Locate the cell with the specified text and output its (x, y) center coordinate. 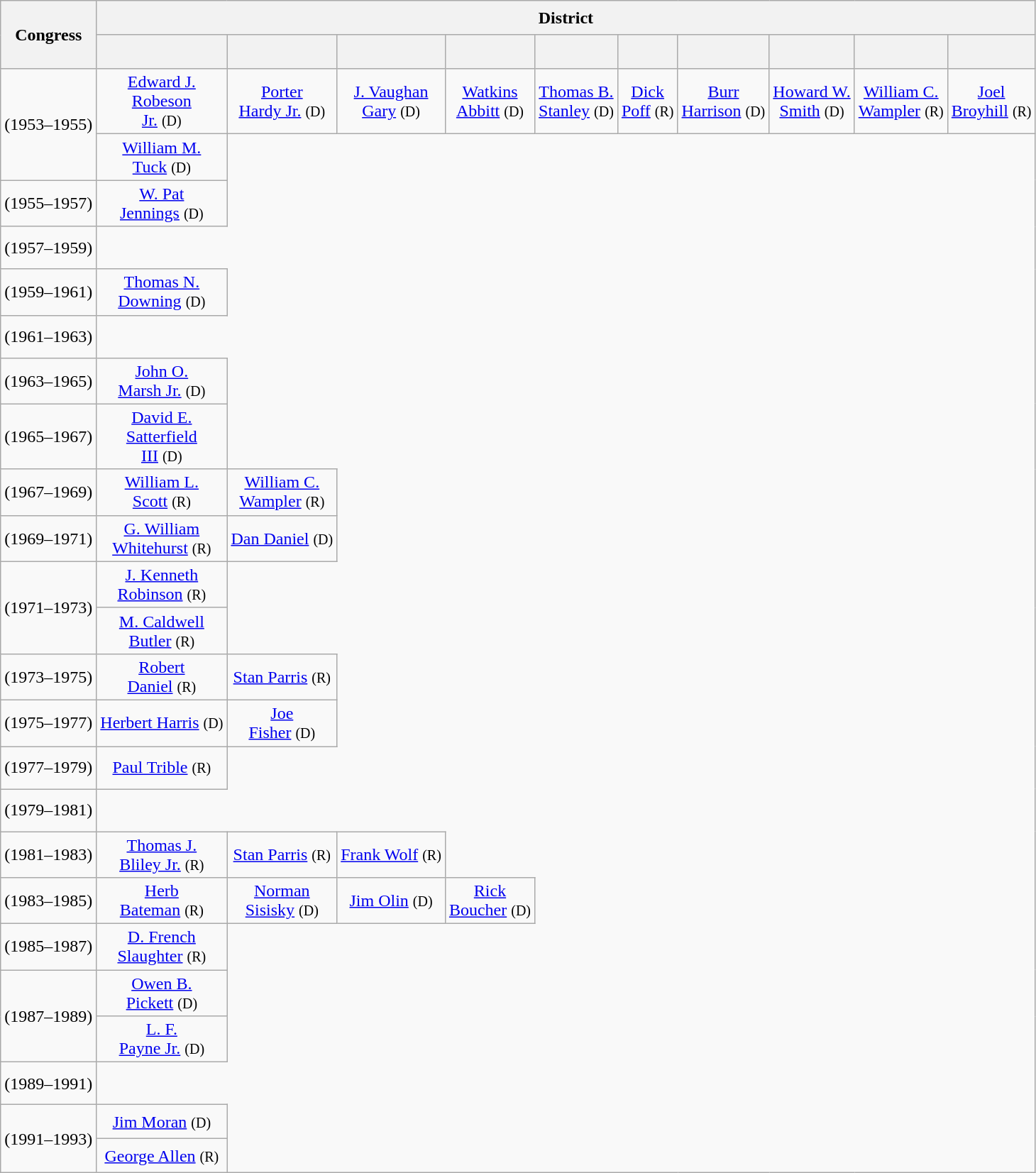
Edward J.RobesonJr. (D) (162, 101)
(1979–1981) (48, 810)
Frank Wolf (R) (392, 854)
(1973–1975) (48, 677)
(1959–1961) (48, 292)
J. VaughanGary (D) (392, 101)
(1953–1955) (48, 125)
RickBoucher (D) (490, 901)
WatkinsAbbitt (D) (490, 101)
NormanSisisky (D) (282, 901)
(1985–1987) (48, 947)
JoelBroyhill (R) (991, 101)
D. FrenchSlaughter (R) (162, 947)
Howard W.Smith (D) (812, 101)
(1987–1989) (48, 1016)
W. PatJennings (D) (162, 203)
(1981–1983) (48, 854)
John O.Marsh Jr. (D) (162, 380)
District (566, 18)
J. KennethRobinson (R) (162, 585)
(1957–1959) (48, 248)
PorterHardy Jr. (D) (282, 101)
William L.Scott (R) (162, 492)
(1975–1977) (48, 722)
G. WilliamWhitehurst (R) (162, 538)
Jim Olin (D) (392, 901)
(1955–1957) (48, 203)
David E.SatterfieldIII (D) (162, 436)
RobertDaniel (R) (162, 677)
(1991–1993) (48, 1139)
(1983–1985) (48, 901)
Owen B.Pickett (D) (162, 993)
(1969–1971) (48, 538)
William M.Tuck (D) (162, 158)
Herbert Harris (D) (162, 722)
Congress (48, 35)
(1965–1967) (48, 436)
(1989–1991) (48, 1084)
George Allen (R) (162, 1156)
HerbBateman (R) (162, 901)
(1961–1963) (48, 336)
(1967–1969) (48, 492)
Jim Moran (D) (162, 1122)
Thomas J.Bliley Jr. (R) (162, 854)
DickPoff (R) (647, 101)
Paul Trible (R) (162, 768)
L. F.Payne Jr. (D) (162, 1039)
M. CaldwellButler (R) (162, 630)
(1963–1965) (48, 380)
Dan Daniel (D) (282, 538)
Thomas B.Stanley (D) (576, 101)
(1971–1973) (48, 607)
(1977–1979) (48, 768)
BurrHarrison (D) (724, 101)
JoeFisher (D) (282, 722)
Thomas N.Downing (D) (162, 292)
